Return (X, Y) of the center of cell containing provided text 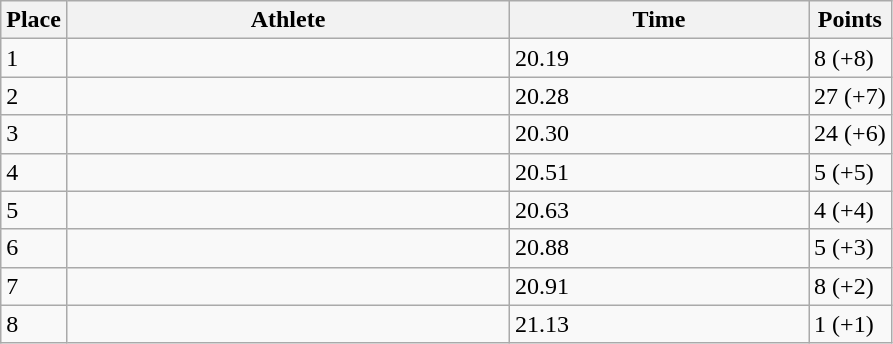
Points (850, 20)
7 (34, 286)
27 (+7) (850, 96)
20.19 (660, 58)
6 (34, 248)
20.28 (660, 96)
8 (+2) (850, 286)
1 (+1) (850, 324)
5 (34, 210)
21.13 (660, 324)
5 (+3) (850, 248)
Athlete (288, 20)
8 (34, 324)
3 (34, 134)
20.51 (660, 172)
20.88 (660, 248)
Time (660, 20)
5 (+5) (850, 172)
4 (34, 172)
1 (34, 58)
20.63 (660, 210)
2 (34, 96)
Place (34, 20)
24 (+6) (850, 134)
4 (+4) (850, 210)
20.91 (660, 286)
20.30 (660, 134)
8 (+8) (850, 58)
